Identify which cell holds the provided text, then report its (X, Y) central coordinate. 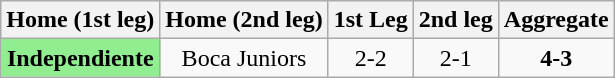
2-2 (370, 58)
2-1 (456, 58)
Aggregate (556, 20)
Home (1st leg) (80, 20)
Home (2nd leg) (244, 20)
Independiente (80, 58)
4-3 (556, 58)
1st Leg (370, 20)
2nd leg (456, 20)
Boca Juniors (244, 58)
